Determine the [x, y] coordinate at the center of the cell enclosing the given text.  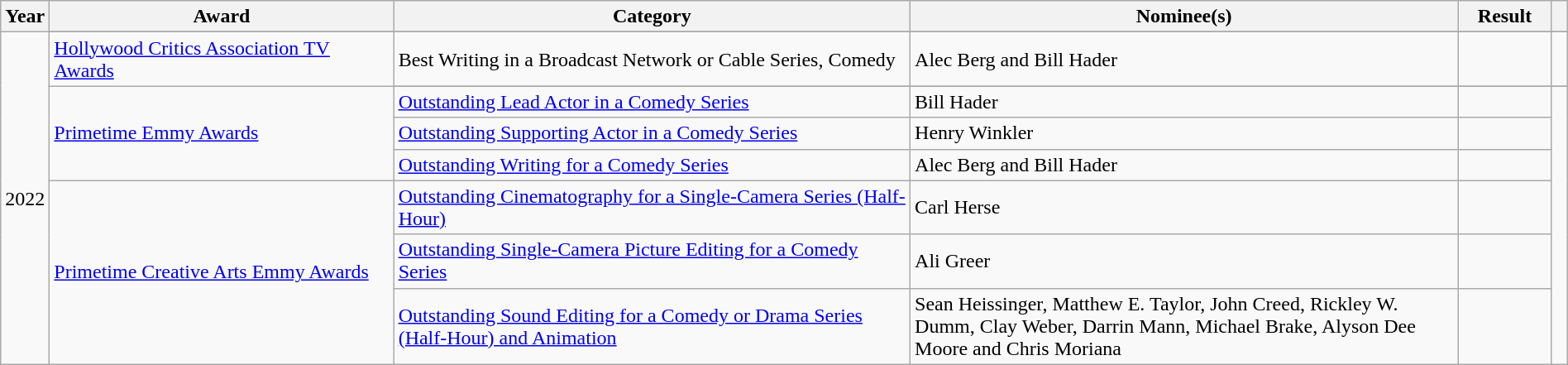
Nominee(s) [1184, 17]
Year [25, 17]
Outstanding Single-Camera Picture Editing for a Comedy Series [652, 262]
Henry Winkler [1184, 133]
Best Writing in a Broadcast Network or Cable Series, Comedy [652, 60]
Category [652, 17]
Outstanding Supporting Actor in a Comedy Series [652, 133]
Primetime Emmy Awards [222, 133]
Primetime Creative Arts Emmy Awards [222, 272]
Outstanding Sound Editing for a Comedy or Drama Series (Half-Hour) and Animation [652, 326]
Result [1505, 17]
Bill Hader [1184, 102]
2022 [25, 199]
Carl Herse [1184, 207]
Outstanding Lead Actor in a Comedy Series [652, 102]
Award [222, 17]
Sean Heissinger, Matthew E. Taylor, John Creed, Rickley W. Dumm, Clay Weber, Darrin Mann, Michael Brake, Alyson Dee Moore and Chris Moriana [1184, 326]
Outstanding Writing for a Comedy Series [652, 165]
Ali Greer [1184, 262]
Outstanding Cinematography for a Single-Camera Series (Half-Hour) [652, 207]
Hollywood Critics Association TV Awards [222, 60]
